Pinpoint the cell where the given text exists, returning its [x, y] midpoint coordinate. 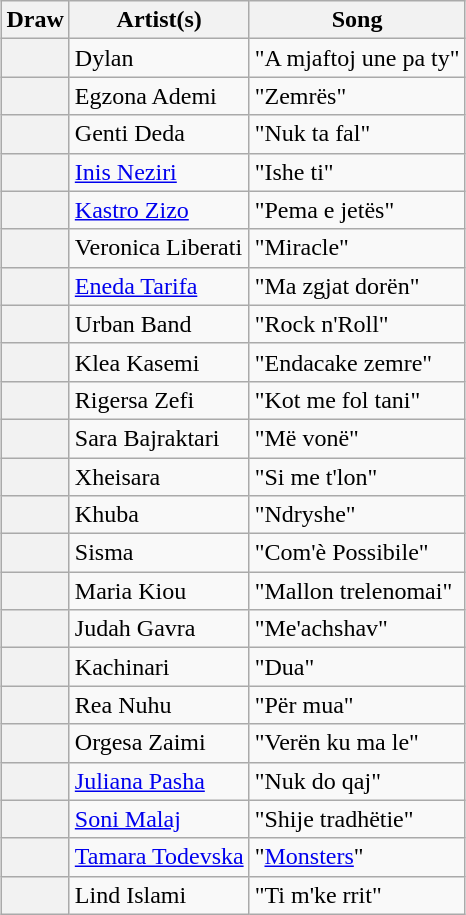
"Më vonë" [357, 438]
Tamara Todevska [159, 857]
Juliana Pasha [159, 781]
"Nuk ta fal" [357, 134]
"Pema e jetës" [357, 210]
"Zemrës" [357, 96]
Urban Band [159, 324]
Judah Gavra [159, 629]
Orgesa Zaimi [159, 743]
"Ishe ti" [357, 172]
Rigersa Zefi [159, 400]
Draw [35, 20]
"Miracle" [357, 248]
Inis Neziri [159, 172]
"Com'è Possibile" [357, 553]
Song [357, 20]
"Për mua" [357, 705]
Khuba [159, 515]
Genti Deda [159, 134]
Eneda Tarifa [159, 286]
"Dua" [357, 667]
"Me'achshav" [357, 629]
Kachinari [159, 667]
Xheisara [159, 477]
Lind Islami [159, 895]
"Verën ku ma le" [357, 743]
Maria Kiou [159, 591]
"Rock n'Roll" [357, 324]
Kastro Zizo [159, 210]
"Nuk do qaj" [357, 781]
"Ma zgjat dorën" [357, 286]
Soni Malaj [159, 819]
Klea Kasemi [159, 362]
Artist(s) [159, 20]
"Monsters" [357, 857]
"Shije tradhëtie" [357, 819]
Veronica Liberati [159, 248]
"Endacake zemre" [357, 362]
Rea Nuhu [159, 705]
"A mjaftoj une pa ty" [357, 58]
Egzona Ademi [159, 96]
Sara Bajraktari [159, 438]
"Ti m'ke rrit" [357, 895]
"Si me t'lon" [357, 477]
"Mallon trelenomai" [357, 591]
"Kot me fol tani" [357, 400]
Dylan [159, 58]
Sisma [159, 553]
"Ndryshe" [357, 515]
